Locate the cell with the specified text and output its (X, Y) center coordinate. 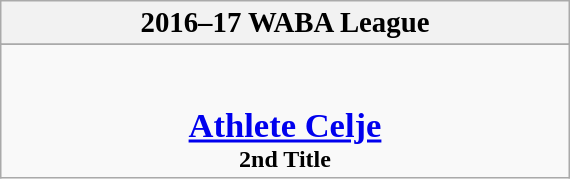
Athlete Celje2nd Title (284, 112)
2016–17 WABA League (284, 23)
